Determine the [X, Y] coordinate at the center of the cell enclosing the given text.  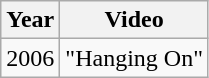
Year [30, 20]
"Hanging On" [134, 58]
2006 [30, 58]
Video [134, 20]
